Scan for the cell matching the given text and deliver its (x, y) coordinate at center. 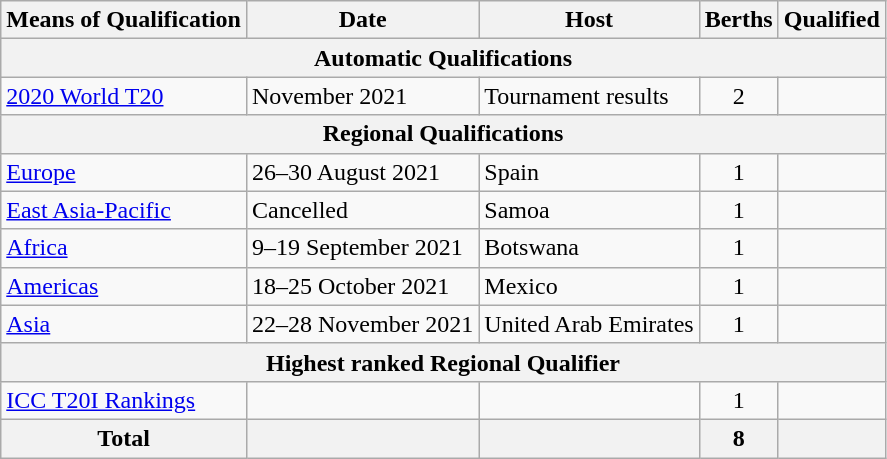
East Asia-Pacific (124, 210)
22–28 November 2021 (362, 324)
Spain (589, 172)
9–19 September 2021 (362, 248)
November 2021 (362, 96)
Total (124, 438)
Botswana (589, 248)
Berths (738, 20)
Highest ranked Regional Qualifier (444, 362)
Africa (124, 248)
Tournament results (589, 96)
Regional Qualifications (444, 134)
Date (362, 20)
Means of Qualification (124, 20)
United Arab Emirates (589, 324)
2020 World T20 (124, 96)
Samoa (589, 210)
26–30 August 2021 (362, 172)
Asia (124, 324)
Cancelled (362, 210)
2 (738, 96)
8 (738, 438)
Qualified (832, 20)
ICC T20I Rankings (124, 400)
18–25 October 2021 (362, 286)
Europe (124, 172)
Americas (124, 286)
Mexico (589, 286)
Host (589, 20)
Automatic Qualifications (444, 58)
